Provide the (x, y) coordinate of the cell's center where the given text is located.  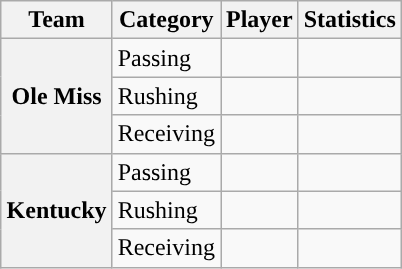
Kentucky (56, 210)
Statistics (350, 20)
Category (166, 20)
Ole Miss (56, 96)
Player (259, 20)
Team (56, 20)
